Find where the given text appears and provide that cell's center as [x, y] coordinate. 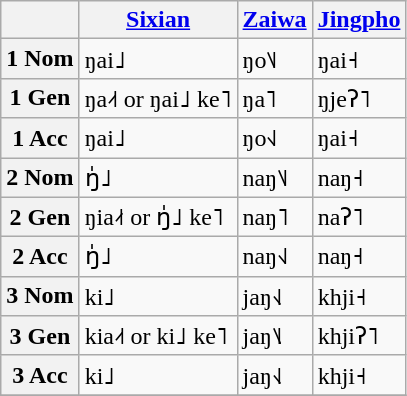
ŋo˧˩ [274, 138]
Zaiwa [274, 20]
1 Gen [40, 98]
Sixian [158, 20]
ŋo˥˩ [274, 59]
3 Gen [40, 336]
2 Gen [40, 217]
1 Acc [40, 138]
khjiʔ˥ [359, 336]
3 Acc [40, 375]
1 Nom [40, 59]
kia˨˦ or ki˩ ke˥ [158, 336]
naŋ˥ [274, 217]
2 Acc [40, 257]
ŋa˨˦ or ŋai˩ ke˥ [158, 98]
naŋ˥˩ [274, 178]
Jingpho [359, 20]
naŋ˧˩ [274, 257]
naʔ˥ [359, 217]
ŋia˨˦ or ŋ̍˩ ke˥ [158, 217]
2 Nom [40, 178]
jaŋ˥˩ [274, 336]
3 Nom [40, 296]
ŋjeʔ˥ [359, 98]
ŋa˥ [274, 98]
